Capture the cell that displays the provided text and extract its [x, y] central coordinate. 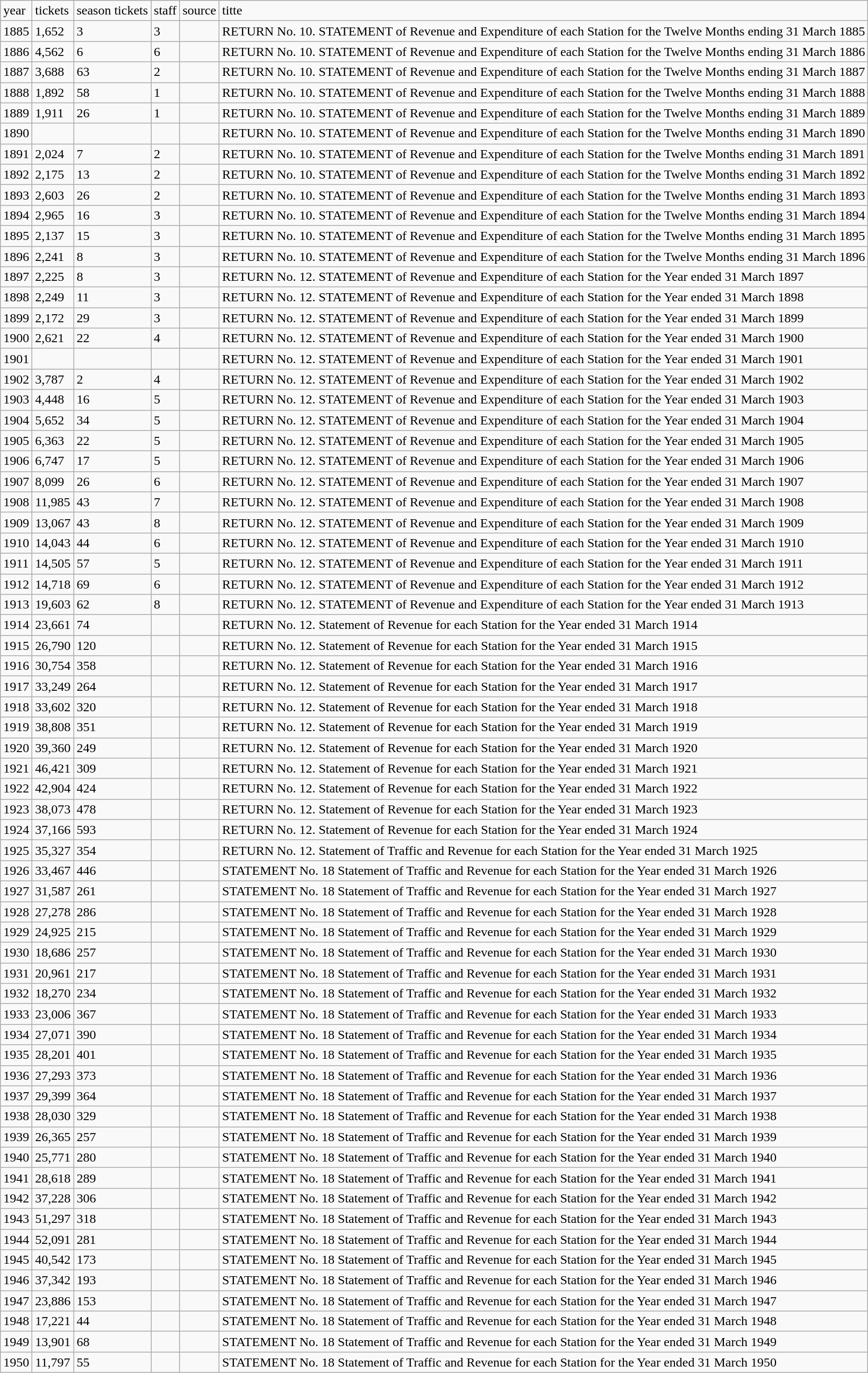
1929 [16, 932]
26,790 [53, 646]
329 [112, 1116]
23,006 [53, 1014]
27,293 [53, 1075]
RETURN No. 12. STATEMENT of Revenue and Expenditure of each Station for the Year ended 31 March 1902 [544, 379]
STATEMENT No. 18 Statement of Traffic and Revenue for each Station for the Year ended 31 March 1930 [544, 953]
STATEMENT No. 18 Statement of Traffic and Revenue for each Station for the Year ended 31 March 1934 [544, 1035]
23,886 [53, 1301]
173 [112, 1260]
STATEMENT No. 18 Statement of Traffic and Revenue for each Station for the Year ended 31 March 1950 [544, 1362]
STATEMENT No. 18 Statement of Traffic and Revenue for each Station for the Year ended 31 March 1935 [544, 1055]
153 [112, 1301]
364 [112, 1096]
1910 [16, 543]
1943 [16, 1219]
1936 [16, 1075]
RETURN No. 12. STATEMENT of Revenue and Expenditure of each Station for the Year ended 31 March 1900 [544, 338]
1918 [16, 707]
STATEMENT No. 18 Statement of Traffic and Revenue for each Station for the Year ended 31 March 1929 [544, 932]
38,808 [53, 727]
1906 [16, 461]
38,073 [53, 809]
1889 [16, 113]
23,661 [53, 625]
RETURN No. 12. Statement of Revenue for each Station for the Year ended 31 March 1914 [544, 625]
1941 [16, 1178]
320 [112, 707]
34 [112, 420]
193 [112, 1280]
29 [112, 318]
1940 [16, 1157]
STATEMENT No. 18 Statement of Traffic and Revenue for each Station for the Year ended 31 March 1940 [544, 1157]
17 [112, 461]
1908 [16, 502]
STATEMENT No. 18 Statement of Traffic and Revenue for each Station for the Year ended 31 March 1946 [544, 1280]
1933 [16, 1014]
37,228 [53, 1198]
RETURN No. 12. STATEMENT of Revenue and Expenditure of each Station for the Year ended 31 March 1906 [544, 461]
STATEMENT No. 18 Statement of Traffic and Revenue for each Station for the Year ended 31 March 1932 [544, 994]
STATEMENT No. 18 Statement of Traffic and Revenue for each Station for the Year ended 31 March 1941 [544, 1178]
40,542 [53, 1260]
1887 [16, 72]
RETURN No. 12. STATEMENT of Revenue and Expenditure of each Station for the Year ended 31 March 1911 [544, 563]
28,201 [53, 1055]
1911 [16, 563]
1950 [16, 1362]
1896 [16, 257]
51,297 [53, 1219]
STATEMENT No. 18 Statement of Traffic and Revenue for each Station for the Year ended 31 March 1943 [544, 1219]
RETURN No. 12. Statement of Revenue for each Station for the Year ended 31 March 1922 [544, 789]
3,688 [53, 72]
RETURN No. 12. Statement of Revenue for each Station for the Year ended 31 March 1915 [544, 646]
year [16, 11]
RETURN No. 12. Statement of Revenue for each Station for the Year ended 31 March 1918 [544, 707]
1926 [16, 870]
446 [112, 870]
1903 [16, 400]
1897 [16, 277]
1890 [16, 133]
STATEMENT No. 18 Statement of Traffic and Revenue for each Station for the Year ended 31 March 1936 [544, 1075]
289 [112, 1178]
1891 [16, 154]
3,787 [53, 379]
season tickets [112, 11]
RETURN No. 10. STATEMENT of Revenue and Expenditure of each Station for the Twelve Months ending 31 March 1888 [544, 93]
1,911 [53, 113]
74 [112, 625]
30,754 [53, 666]
478 [112, 809]
28,618 [53, 1178]
11,797 [53, 1362]
2,137 [53, 236]
1895 [16, 236]
1893 [16, 195]
RETURN No. 12. STATEMENT of Revenue and Expenditure of each Station for the Year ended 31 March 1905 [544, 441]
13 [112, 174]
1904 [16, 420]
RETURN No. 12. STATEMENT of Revenue and Expenditure of each Station for the Year ended 31 March 1913 [544, 605]
1947 [16, 1301]
1944 [16, 1239]
1886 [16, 52]
358 [112, 666]
1931 [16, 973]
1917 [16, 686]
RETURN No. 10. STATEMENT of Revenue and Expenditure of each Station for the Twelve Months ending 31 March 1887 [544, 72]
1925 [16, 850]
RETURN No. 12. STATEMENT of Revenue and Expenditure of each Station for the Year ended 31 March 1912 [544, 584]
1938 [16, 1116]
37,342 [53, 1280]
24,925 [53, 932]
373 [112, 1075]
RETURN No. 10. STATEMENT of Revenue and Expenditure of each Station for the Twelve Months ending 31 March 1896 [544, 257]
17,221 [53, 1321]
1932 [16, 994]
1888 [16, 93]
28,030 [53, 1116]
281 [112, 1239]
RETURN No. 12. STATEMENT of Revenue and Expenditure of each Station for the Year ended 31 March 1903 [544, 400]
1928 [16, 912]
1892 [16, 174]
source [200, 11]
33,249 [53, 686]
261 [112, 891]
52,091 [53, 1239]
318 [112, 1219]
13,067 [53, 522]
354 [112, 850]
2,603 [53, 195]
2,175 [53, 174]
217 [112, 973]
367 [112, 1014]
1913 [16, 605]
2,249 [53, 298]
351 [112, 727]
RETURN No. 12. STATEMENT of Revenue and Expenditure of each Station for the Year ended 31 March 1909 [544, 522]
15 [112, 236]
55 [112, 1362]
1919 [16, 727]
1902 [16, 379]
1930 [16, 953]
5,652 [53, 420]
RETURN No. 12. STATEMENT of Revenue and Expenditure of each Station for the Year ended 31 March 1910 [544, 543]
1885 [16, 31]
1894 [16, 215]
42,904 [53, 789]
1927 [16, 891]
390 [112, 1035]
STATEMENT No. 18 Statement of Traffic and Revenue for each Station for the Year ended 31 March 1947 [544, 1301]
63 [112, 72]
1,892 [53, 93]
2,225 [53, 277]
4,562 [53, 52]
6,363 [53, 441]
STATEMENT No. 18 Statement of Traffic and Revenue for each Station for the Year ended 31 March 1939 [544, 1137]
280 [112, 1157]
33,602 [53, 707]
STATEMENT No. 18 Statement of Traffic and Revenue for each Station for the Year ended 31 March 1942 [544, 1198]
68 [112, 1342]
26,365 [53, 1137]
62 [112, 605]
1,652 [53, 31]
RETURN No. 12. STATEMENT of Revenue and Expenditure of each Station for the Year ended 31 March 1908 [544, 502]
RETURN No. 12. STATEMENT of Revenue and Expenditure of each Station for the Year ended 31 March 1901 [544, 359]
RETURN No. 10. STATEMENT of Revenue and Expenditure of each Station for the Twelve Months ending 31 March 1892 [544, 174]
1949 [16, 1342]
RETURN No. 12. STATEMENT of Revenue and Expenditure of each Station for the Year ended 31 March 1898 [544, 298]
6,747 [53, 461]
249 [112, 748]
14,043 [53, 543]
tickets [53, 11]
RETURN No. 10. STATEMENT of Revenue and Expenditure of each Station for the Twelve Months ending 31 March 1889 [544, 113]
RETURN No. 10. STATEMENT of Revenue and Expenditure of each Station for the Twelve Months ending 31 March 1891 [544, 154]
1923 [16, 809]
33,467 [53, 870]
RETURN No. 12. STATEMENT of Revenue and Expenditure of each Station for the Year ended 31 March 1907 [544, 482]
RETURN No. 10. STATEMENT of Revenue and Expenditure of each Station for the Twelve Months ending 31 March 1890 [544, 133]
1948 [16, 1321]
RETURN No. 10. STATEMENT of Revenue and Expenditure of each Station for the Twelve Months ending 31 March 1886 [544, 52]
1916 [16, 666]
STATEMENT No. 18 Statement of Traffic and Revenue for each Station for the Year ended 31 March 1948 [544, 1321]
11,985 [53, 502]
18,686 [53, 953]
13,901 [53, 1342]
11 [112, 298]
29,399 [53, 1096]
306 [112, 1198]
57 [112, 563]
1924 [16, 830]
19,603 [53, 605]
STATEMENT No. 18 Statement of Traffic and Revenue for each Station for the Year ended 31 March 1927 [544, 891]
RETURN No. 12. Statement of Revenue for each Station for the Year ended 31 March 1916 [544, 666]
2,621 [53, 338]
2,172 [53, 318]
1907 [16, 482]
RETURN No. 12. Statement of Revenue for each Station for the Year ended 31 March 1921 [544, 768]
STATEMENT No. 18 Statement of Traffic and Revenue for each Station for the Year ended 31 March 1931 [544, 973]
RETURN No. 10. STATEMENT of Revenue and Expenditure of each Station for the Twelve Months ending 31 March 1893 [544, 195]
8,099 [53, 482]
1914 [16, 625]
STATEMENT No. 18 Statement of Traffic and Revenue for each Station for the Year ended 31 March 1938 [544, 1116]
1909 [16, 522]
14,505 [53, 563]
1912 [16, 584]
593 [112, 830]
2,024 [53, 154]
RETURN No. 12. Statement of Revenue for each Station for the Year ended 31 March 1923 [544, 809]
STATEMENT No. 18 Statement of Traffic and Revenue for each Station for the Year ended 31 March 1928 [544, 912]
215 [112, 932]
titte [544, 11]
18,270 [53, 994]
37,166 [53, 830]
1945 [16, 1260]
1942 [16, 1198]
RETURN No. 12. STATEMENT of Revenue and Expenditure of each Station for the Year ended 31 March 1897 [544, 277]
RETURN No. 12. STATEMENT of Revenue and Expenditure of each Station for the Year ended 31 March 1904 [544, 420]
39,360 [53, 748]
STATEMENT No. 18 Statement of Traffic and Revenue for each Station for the Year ended 31 March 1926 [544, 870]
1898 [16, 298]
31,587 [53, 891]
RETURN No. 10. STATEMENT of Revenue and Expenditure of each Station for the Twelve Months ending 31 March 1895 [544, 236]
424 [112, 789]
234 [112, 994]
1935 [16, 1055]
401 [112, 1055]
RETURN No. 12. STATEMENT of Revenue and Expenditure of each Station for the Year ended 31 March 1899 [544, 318]
1899 [16, 318]
staff [166, 11]
27,071 [53, 1035]
35,327 [53, 850]
2,965 [53, 215]
264 [112, 686]
1939 [16, 1137]
69 [112, 584]
4,448 [53, 400]
46,421 [53, 768]
RETURN No. 12. Statement of Traffic and Revenue for each Station for the Year ended 31 March 1925 [544, 850]
STATEMENT No. 18 Statement of Traffic and Revenue for each Station for the Year ended 31 March 1933 [544, 1014]
RETURN No. 12. Statement of Revenue for each Station for the Year ended 31 March 1917 [544, 686]
309 [112, 768]
STATEMENT No. 18 Statement of Traffic and Revenue for each Station for the Year ended 31 March 1945 [544, 1260]
1922 [16, 789]
1937 [16, 1096]
STATEMENT No. 18 Statement of Traffic and Revenue for each Station for the Year ended 31 March 1944 [544, 1239]
1921 [16, 768]
120 [112, 646]
1900 [16, 338]
RETURN No. 10. STATEMENT of Revenue and Expenditure of each Station for the Twelve Months ending 31 March 1885 [544, 31]
1920 [16, 748]
25,771 [53, 1157]
14,718 [53, 584]
27,278 [53, 912]
STATEMENT No. 18 Statement of Traffic and Revenue for each Station for the Year ended 31 March 1949 [544, 1342]
1915 [16, 646]
1905 [16, 441]
1934 [16, 1035]
2,241 [53, 257]
RETURN No. 12. Statement of Revenue for each Station for the Year ended 31 March 1919 [544, 727]
1946 [16, 1280]
58 [112, 93]
STATEMENT No. 18 Statement of Traffic and Revenue for each Station for the Year ended 31 March 1937 [544, 1096]
1901 [16, 359]
RETURN No. 10. STATEMENT of Revenue and Expenditure of each Station for the Twelve Months ending 31 March 1894 [544, 215]
286 [112, 912]
RETURN No. 12. Statement of Revenue for each Station for the Year ended 31 March 1920 [544, 748]
RETURN No. 12. Statement of Revenue for each Station for the Year ended 31 March 1924 [544, 830]
20,961 [53, 973]
